Capture the cell that displays the provided text and extract its [x, y] central coordinate. 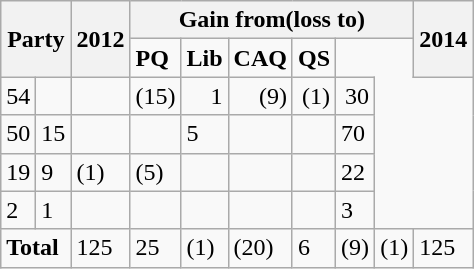
54 [18, 96]
Gain from(loss to) [272, 20]
3 [356, 210]
70 [356, 134]
QS [314, 58]
PQ [156, 58]
50 [18, 134]
Party [36, 39]
25 [156, 248]
Lib [204, 58]
(20) [260, 248]
CAQ [260, 58]
19 [18, 172]
Total [36, 248]
15 [54, 134]
22 [356, 172]
2014 [444, 39]
6 [314, 248]
9 [54, 172]
30 [356, 96]
2 [18, 210]
(15) [156, 96]
2012 [100, 39]
(5) [156, 172]
5 [204, 134]
